Capture the cell that displays the provided text and extract its [X, Y] central coordinate. 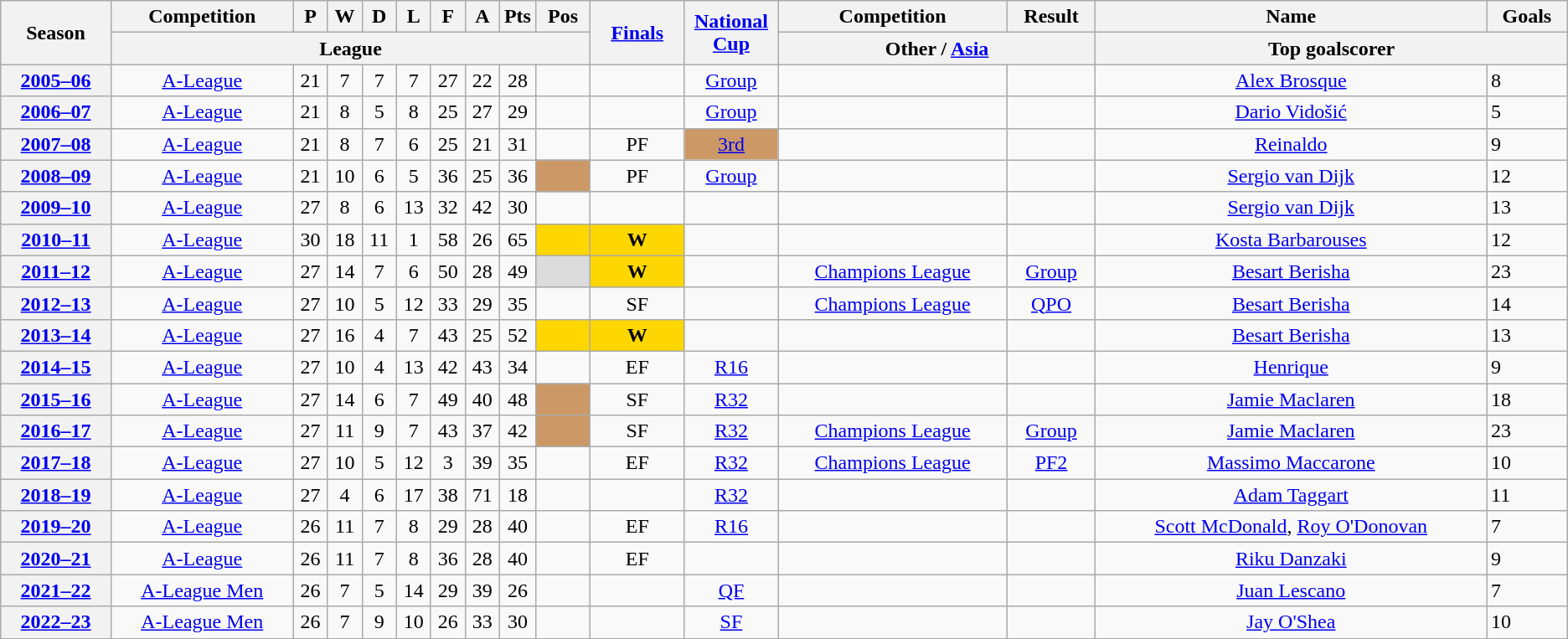
2006–07 [56, 112]
Scott McDonald, Roy O'Donovan [1292, 527]
Pos [563, 17]
32 [447, 208]
PF2 [1051, 463]
Alex Brosque [1292, 80]
38 [447, 495]
2014–15 [56, 367]
2011–12 [56, 271]
1 [414, 240]
P [310, 17]
65 [518, 240]
F [447, 17]
52 [518, 335]
L [414, 17]
71 [482, 495]
Reinaldo [1292, 144]
2013–14 [56, 335]
QF [731, 590]
Adam Taggart [1292, 495]
2010–11 [56, 240]
16 [345, 335]
2005–06 [56, 80]
Kosta Barbarouses [1292, 240]
League [350, 49]
3rd [731, 144]
50 [447, 271]
2020–21 [56, 559]
D [379, 17]
Henrique [1292, 367]
Riku Danzaki [1292, 559]
National Cup [731, 33]
31 [518, 144]
22 [482, 80]
Other / Asia [936, 49]
Pts [518, 17]
Season [56, 33]
Finals [637, 33]
2022–23 [56, 622]
2017–18 [56, 463]
QPO [1051, 303]
Result [1051, 17]
2007–08 [56, 144]
Massimo Maccarone [1292, 463]
Jay O'Shea [1292, 622]
Name [1292, 17]
34 [518, 367]
58 [447, 240]
2008–09 [56, 176]
37 [482, 431]
Goals [1528, 17]
A [482, 17]
Juan Lescano [1292, 590]
2012–13 [56, 303]
17 [414, 495]
2019–20 [56, 527]
Dario Vidošić [1292, 112]
2021–22 [56, 590]
2009–10 [56, 208]
3 [447, 463]
2018–19 [56, 495]
Top goalscorer [1332, 49]
2015–16 [56, 399]
2016–17 [56, 431]
48 [518, 399]
